Pinpoint the cell where the given text exists, returning its (x, y) midpoint coordinate. 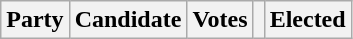
Party (35, 20)
Candidate (128, 20)
Votes (220, 20)
Elected (308, 20)
